Output the [x, y] coordinate of the center of the cell containing the given text.  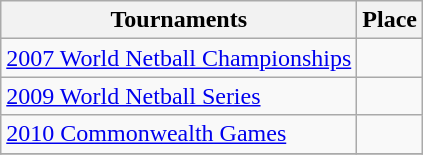
Tournaments [179, 20]
Place [390, 20]
2010 Commonwealth Games [179, 134]
2007 World Netball Championships [179, 58]
2009 World Netball Series [179, 96]
